Pinpoint the cell where the given text exists, returning its [x, y] midpoint coordinate. 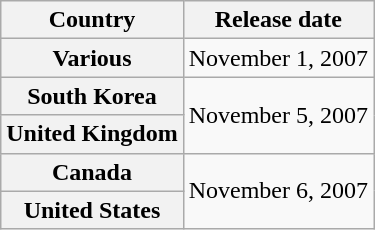
United States [92, 210]
Country [92, 20]
November 1, 2007 [278, 58]
South Korea [92, 96]
Various [92, 58]
November 5, 2007 [278, 115]
November 6, 2007 [278, 191]
Canada [92, 172]
United Kingdom [92, 134]
Release date [278, 20]
